Provide the (X, Y) coordinate of the cell's center where the given text is located.  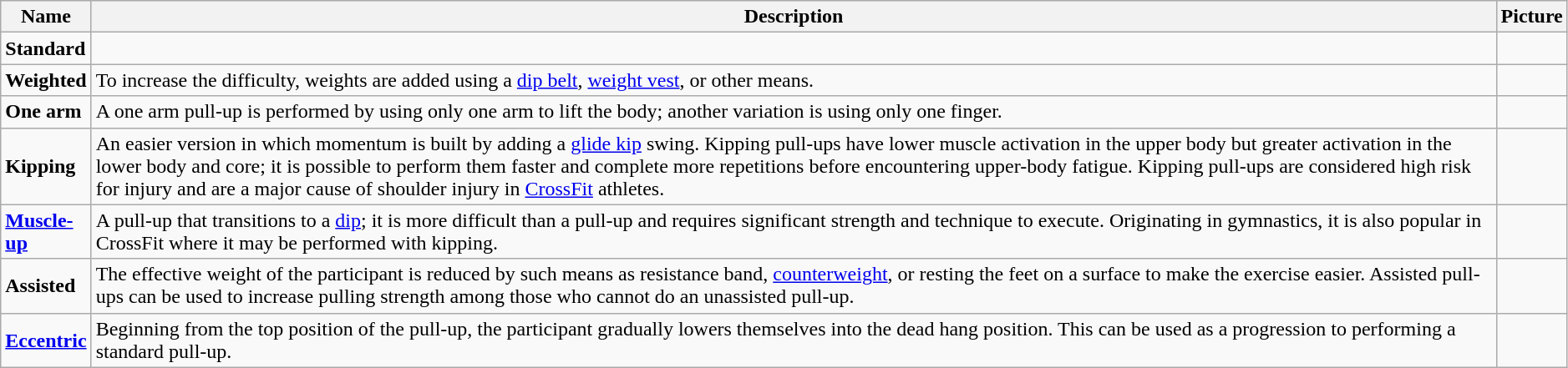
Muscle-up (46, 232)
A one arm pull-up is performed by using only one arm to lift the body; another variation is using only one finger. (794, 112)
To increase the difficulty, weights are added using a dip belt, weight vest, or other means. (794, 80)
Kipping (46, 166)
Description (794, 17)
Name (46, 17)
Assisted (46, 285)
Picture (1532, 17)
One arm (46, 112)
Standard (46, 48)
Weighted (46, 80)
Eccentric (46, 340)
